Provide the (X, Y) coordinate of the cell's center where the given text is located.  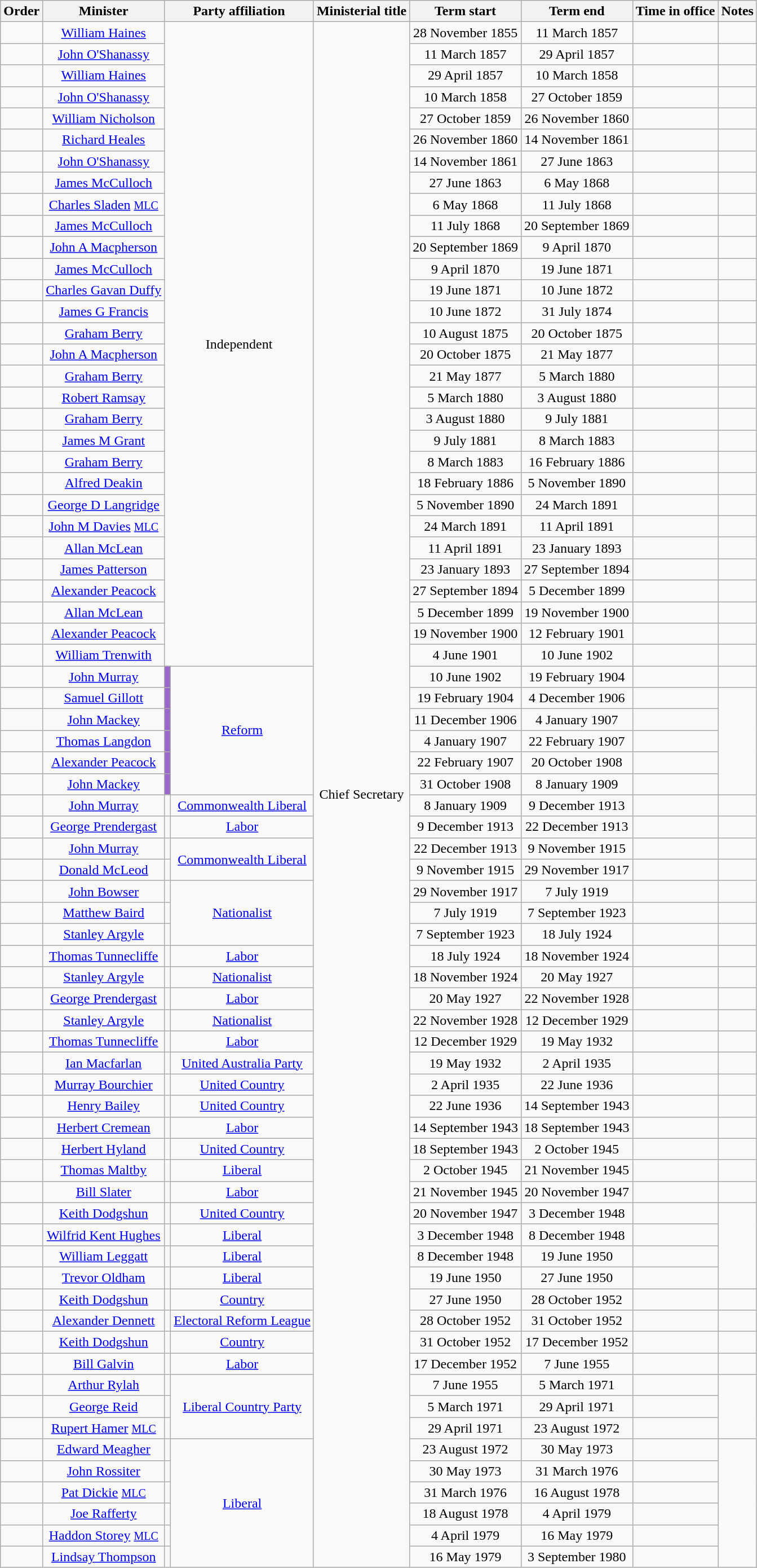
Party affiliation (239, 11)
James G Francis (104, 312)
William Trenwith (104, 655)
James Patterson (104, 569)
Lindsay Thompson (104, 1557)
John M Davies MLC (104, 526)
Chief Secretary (361, 795)
Minister (104, 11)
Electoral Reform League (242, 1321)
Haddon Storey MLC (104, 1535)
Term start (466, 11)
Charles Sladen MLC (104, 204)
Herbert Cremean (104, 1127)
Rupert Hamer MLC (104, 1428)
28 November 1855 (466, 33)
James M Grant (104, 441)
George D Langridge (104, 505)
3 September 1980 (577, 1557)
Murray Bourchier (104, 1085)
Thomas Langdon (104, 741)
Independent (239, 344)
31 October 1908 (466, 784)
20 October 1908 (577, 763)
Arthur Rylah (104, 1385)
United Australia Party (242, 1063)
Joe Rafferty (104, 1514)
Donald McLeod (104, 870)
10 August 1875 (466, 333)
Order (21, 11)
Alfred Deakin (104, 483)
Notes (737, 11)
Robert Ramsay (104, 398)
Herbert Hyland (104, 1149)
Henry Bailey (104, 1106)
4 June 1901 (466, 655)
Ministerial title (361, 11)
16 February 1886 (577, 462)
18 February 1886 (466, 483)
18 August 1978 (466, 1514)
4 December 1906 (577, 698)
William Nicholson (104, 118)
31 July 1874 (577, 312)
Thomas Maltby (104, 1170)
William Leggatt (104, 1256)
12 February 1901 (577, 634)
Edward Meagher (104, 1450)
Reform (242, 730)
John Bowser (104, 891)
Bill Slater (104, 1192)
Alexander Dennett (104, 1321)
Bill Galvin (104, 1364)
Charles Gavan Duffy (104, 290)
John Rossiter (104, 1471)
Samuel Gillott (104, 698)
Wilfrid Kent Hughes (104, 1235)
George Reid (104, 1407)
Richard Heales (104, 140)
Liberal Country Party (242, 1407)
16 August 1978 (577, 1492)
Ian Macfarlan (104, 1063)
Term end (577, 11)
11 December 1906 (466, 720)
Trevor Oldham (104, 1278)
Pat Dickie MLC (104, 1492)
Time in office (675, 11)
Matthew Baird (104, 913)
